Find where the given text appears and provide that cell's center as (x, y) coordinate. 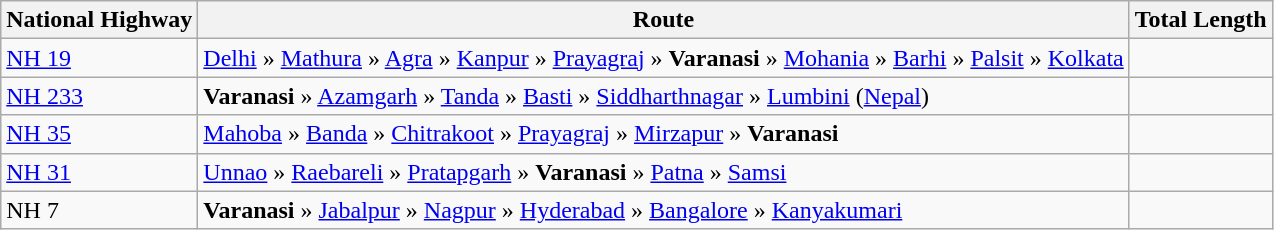
Delhi » Mathura » Agra » Kanpur » Prayagraj » Varanasi » Mohania » Barhi » Palsit » Kolkata (664, 58)
Mahoba » Banda » Chitrakoot » Prayagraj » Mirzapur » Varanasi (664, 134)
NH 7 (100, 210)
Total Length (1200, 20)
NH 233 (100, 96)
Varanasi » Jabalpur » Nagpur » Hyderabad » Bangalore » Kanyakumari (664, 210)
Varanasi » Azamgarh » Tanda » Basti » Siddharthnagar » Lumbini (Nepal) (664, 96)
National Highway (100, 20)
Route (664, 20)
NH 31 (100, 172)
NH 35 (100, 134)
NH 19 (100, 58)
Unnao » Raebareli » Pratapgarh » Varanasi » Patna » Samsi (664, 172)
